Provide the (X, Y) coordinate of the cell's center where the given text is located.  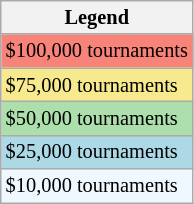
Legend (97, 17)
$100,000 tournaments (97, 51)
$50,000 tournaments (97, 118)
$10,000 tournaments (97, 186)
$25,000 tournaments (97, 152)
$75,000 tournaments (97, 85)
